Return the (x, y) coordinate for the center point of the cell that contains the specified text.  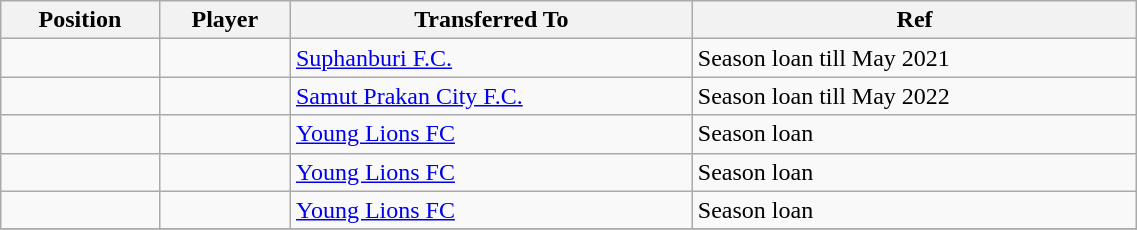
Suphanburi F.C. (491, 58)
Player (224, 20)
Ref (914, 20)
Position (80, 20)
Season loan till May 2021 (914, 58)
Season loan till May 2022 (914, 96)
Samut Prakan City F.C. (491, 96)
Transferred To (491, 20)
